Provide the [x, y] coordinate of the cell's center where the given text is located.  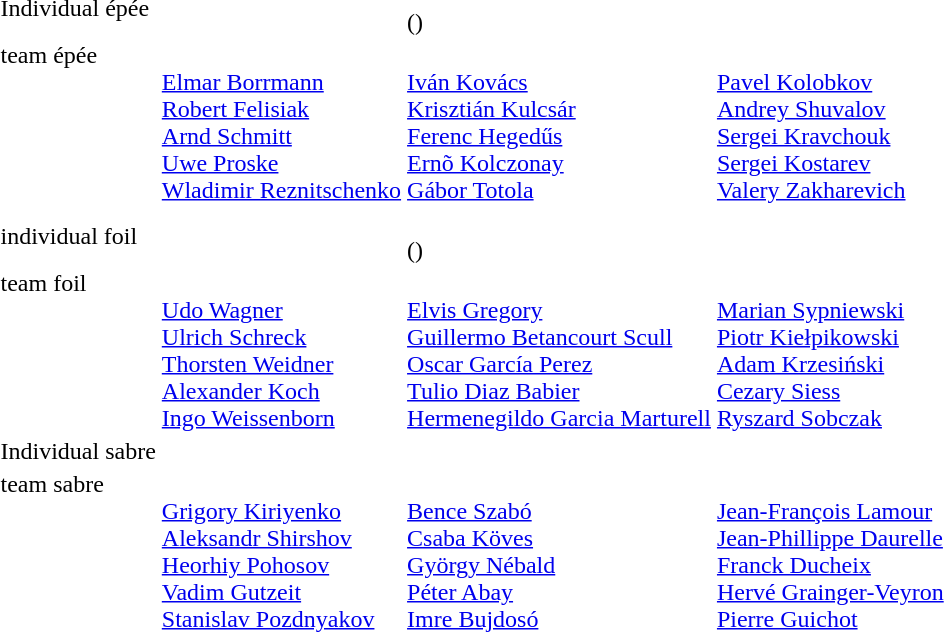
Elmar BorrmannRobert FelisiakArnd SchmittUwe ProskeWladimir Reznitschenko [281, 122]
Iván KovácsKrisztián KulcsárFerenc HegedűsErnõ KolczonayGábor Totola [560, 122]
() [560, 236]
Elvis GregoryGuillermo Betancourt ScullOscar García PerezTulio Diaz BabierHermenegildo Garcia Marturell [560, 350]
Udo WagnerUlrich SchreckThorsten WeidnerAlexander KochIngo Weissenborn [281, 350]
